Return the (x, y) coordinate for the center point of the cell that contains the specified text.  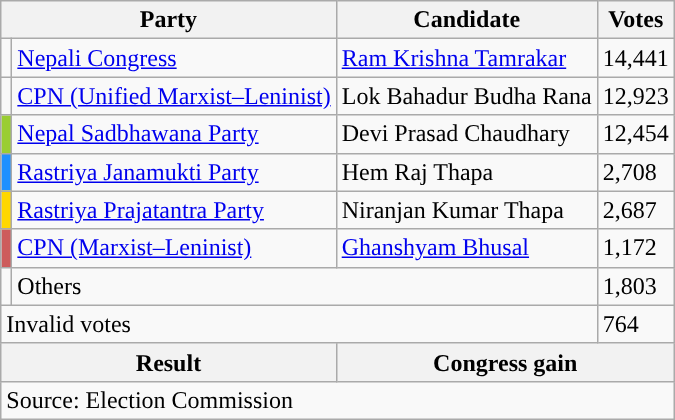
CPN (Marxist–Leninist) (174, 248)
Rastriya Prajatantra Party (174, 210)
Lok Bahadur Budha Rana (466, 96)
Nepali Congress (174, 58)
Congress gain (505, 362)
Source: Election Commission (338, 400)
Rastriya Janamukti Party (174, 172)
Hem Raj Thapa (466, 172)
Candidate (466, 20)
Nepal Sadbhawana Party (174, 134)
Devi Prasad Chaudhary (466, 134)
764 (636, 324)
1,803 (636, 286)
Result (168, 362)
Votes (636, 20)
Niranjan Kumar Thapa (466, 210)
14,441 (636, 58)
Others (304, 286)
2,687 (636, 210)
2,708 (636, 172)
Ghanshyam Bhusal (466, 248)
Invalid votes (299, 324)
CPN (Unified Marxist–Leninist) (174, 96)
12,454 (636, 134)
12,923 (636, 96)
Party (168, 20)
Ram Krishna Tamrakar (466, 58)
1,172 (636, 248)
